Search for the cell housing the specified text and yield its [x, y] center coordinate. 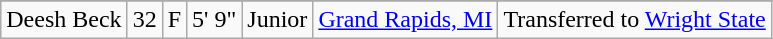
Grand Rapids, MI [406, 20]
5' 9" [214, 20]
Transferred to Wright State [634, 20]
Deesh Beck [64, 20]
Junior [278, 20]
32 [144, 20]
F [174, 20]
